Capture the cell that displays the provided text and extract its (X, Y) central coordinate. 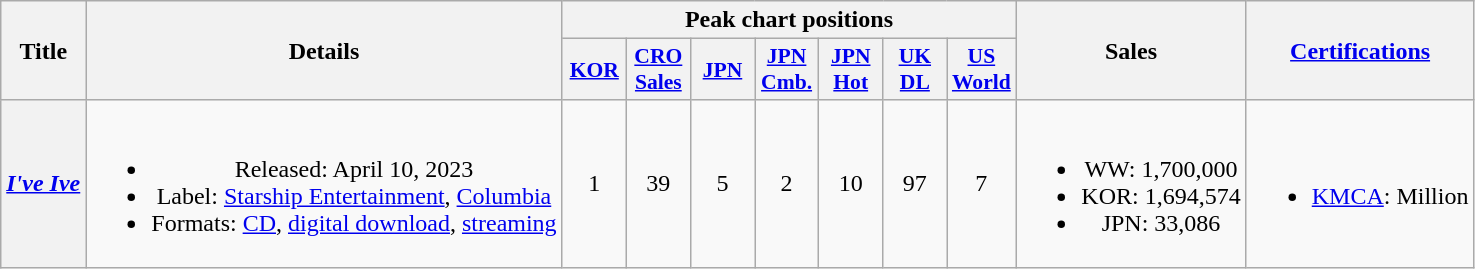
KMCA: Million (1360, 184)
Peak chart positions (789, 20)
1 (594, 184)
39 (658, 184)
Certifications (1360, 50)
Title (44, 50)
7 (982, 184)
Released: April 10, 2023Label: Starship Entertainment, ColumbiaFormats: CD, digital download, streaming (324, 184)
Details (324, 50)
UKDL (915, 70)
JPN (722, 70)
WW: 1,700,000KOR: 1,694,574JPN: 33,086 (1131, 184)
10 (851, 184)
KOR (594, 70)
97 (915, 184)
5 (722, 184)
Sales (1131, 50)
CROSales (658, 70)
USWorld (982, 70)
JPNCmb. (787, 70)
JPNHot (851, 70)
2 (787, 184)
I've Ive (44, 184)
